Search for the cell housing the specified text and yield its (x, y) center coordinate. 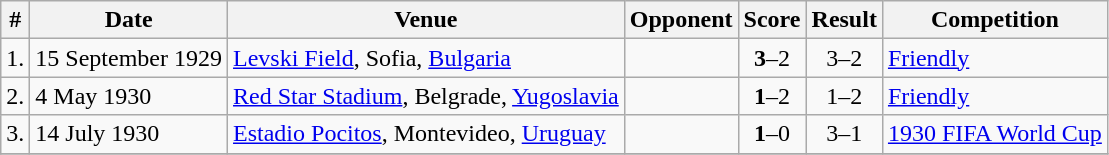
Opponent (681, 20)
3. (16, 134)
Levski Field, Sofia, Bulgaria (426, 58)
3–1 (844, 134)
14 July 1930 (129, 134)
Red Star Stadium, Belgrade, Yugoslavia (426, 96)
Score (772, 20)
Date (129, 20)
# (16, 20)
2. (16, 96)
1930 FIFA World Cup (994, 134)
15 September 1929 (129, 58)
Result (844, 20)
1–0 (772, 134)
1. (16, 58)
Competition (994, 20)
Estadio Pocitos, Montevideo, Uruguay (426, 134)
Venue (426, 20)
4 May 1930 (129, 96)
